Scan for the cell matching the given text and deliver its (x, y) coordinate at center. 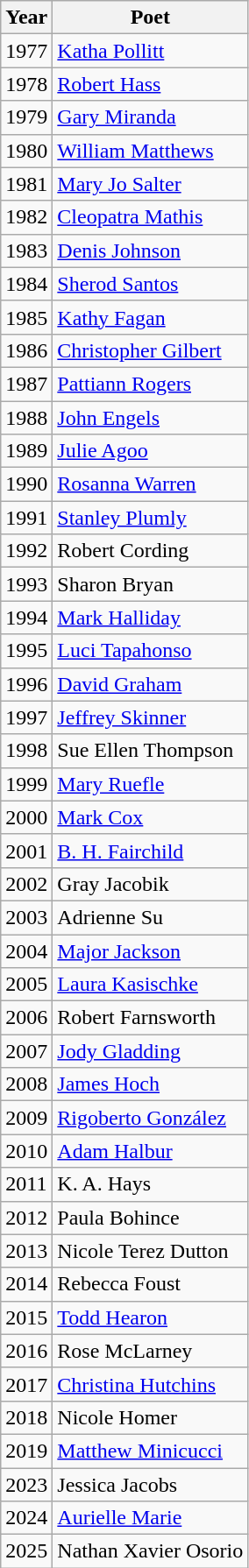
1994 (26, 618)
Jessica Jacobs (151, 1485)
2023 (26, 1485)
2019 (26, 1451)
Mark Halliday (151, 618)
Rosanna Warren (151, 484)
1987 (26, 384)
Robert Farnsworth (151, 1018)
2001 (26, 851)
Stanley Plumly (151, 518)
1989 (26, 451)
1979 (26, 117)
Rigoberto González (151, 1118)
David Graham (151, 684)
Sue Ellen Thompson (151, 751)
Denis Johnson (151, 251)
2006 (26, 1018)
Gray Jacobik (151, 884)
2015 (26, 1317)
2014 (26, 1284)
Jeffrey Skinner (151, 717)
1985 (26, 317)
Adrienne Su (151, 917)
Laura Kasischke (151, 985)
2003 (26, 917)
1986 (26, 350)
2016 (26, 1351)
1999 (26, 784)
Mary Ruefle (151, 784)
Major Jackson (151, 950)
2013 (26, 1251)
Aurielle Marie (151, 1518)
1978 (26, 84)
2010 (26, 1151)
Julie Agoo (151, 451)
Mark Cox (151, 817)
2011 (26, 1184)
Sherod Santos (151, 284)
Sharon Bryan (151, 584)
K. A. Hays (151, 1184)
2008 (26, 1084)
2007 (26, 1051)
2009 (26, 1118)
Gary Miranda (151, 117)
1996 (26, 684)
Cleopatra Mathis (151, 217)
1988 (26, 418)
Paula Bohince (151, 1218)
Christina Hutchins (151, 1384)
Nicole Homer (151, 1417)
Rebecca Foust (151, 1284)
Rose McLarney (151, 1351)
James Hoch (151, 1084)
Jody Gladding (151, 1051)
Poet (151, 18)
Christopher Gilbert (151, 350)
Katha Pollitt (151, 51)
B. H. Fairchild (151, 851)
1991 (26, 518)
Adam Halbur (151, 1151)
1977 (26, 51)
1992 (26, 551)
1995 (26, 651)
Nathan Xavier Osorio (151, 1551)
1984 (26, 284)
Todd Hearon (151, 1317)
Pattiann Rogers (151, 384)
John Engels (151, 418)
Luci Tapahonso (151, 651)
2002 (26, 884)
2012 (26, 1218)
1998 (26, 751)
2000 (26, 817)
2017 (26, 1384)
1982 (26, 217)
Robert Hass (151, 84)
William Matthews (151, 151)
Kathy Fagan (151, 317)
1983 (26, 251)
2024 (26, 1518)
Nicole Terez Dutton (151, 1251)
2004 (26, 950)
2018 (26, 1417)
1997 (26, 717)
Robert Cording (151, 551)
Matthew Minicucci (151, 1451)
Mary Jo Salter (151, 184)
1980 (26, 151)
2025 (26, 1551)
1990 (26, 484)
Year (26, 18)
2005 (26, 985)
1981 (26, 184)
1993 (26, 584)
